Provide the [X, Y] coordinate of the cell's center where the given text is located.  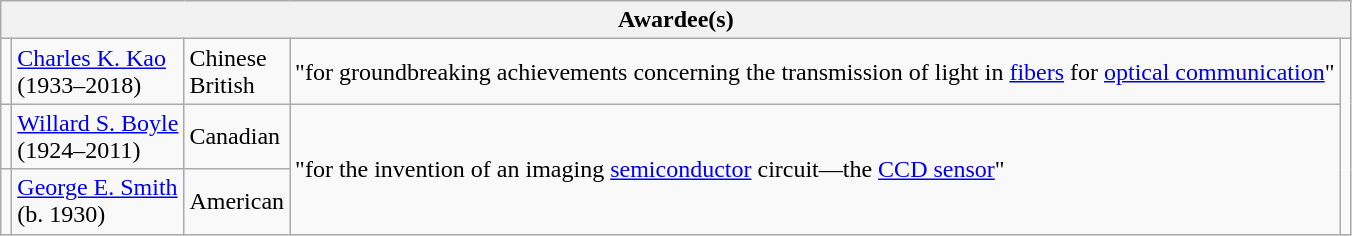
Charles K. Kao(1933–2018) [98, 72]
Awardee(s) [676, 20]
"for groundbreaking achievements concerning the transmission of light in fibers for optical communication" [815, 72]
Willard S. Boyle(1924–2011) [98, 136]
American [237, 202]
George E. Smith(b. 1930) [98, 202]
"for the invention of an imaging semiconductor circuit—the CCD sensor" [815, 169]
Canadian [237, 136]
Chinese British [237, 72]
